Determine the [x, y] coordinate at the center of the cell enclosing the given text.  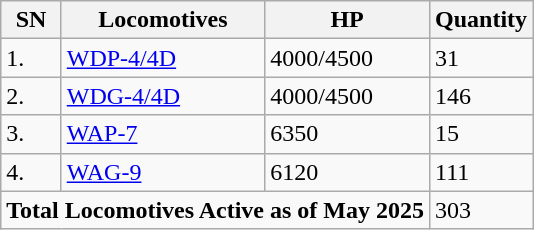
WDP-4/4D [162, 58]
SN [31, 20]
2. [31, 96]
146 [482, 96]
303 [482, 210]
WAP-7 [162, 134]
6350 [348, 134]
Quantity [482, 20]
Locomotives [162, 20]
Total Locomotives Active as of May 2025 [216, 210]
HP [348, 20]
4. [31, 172]
111 [482, 172]
6120 [348, 172]
WDG-4/4D [162, 96]
WAG-9 [162, 172]
3. [31, 134]
15 [482, 134]
1. [31, 58]
31 [482, 58]
